Extract the (X, Y) coordinate from the center of the cell holding the provided text.  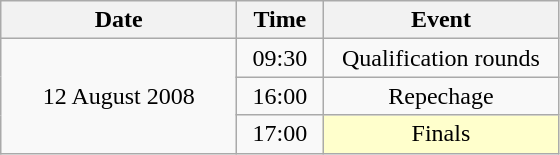
Date (119, 20)
17:00 (280, 134)
09:30 (280, 58)
Time (280, 20)
Event (441, 20)
Repechage (441, 96)
Finals (441, 134)
16:00 (280, 96)
Qualification rounds (441, 58)
12 August 2008 (119, 96)
